From the cell containing the given text, extract its center point as (x, y) coordinate. 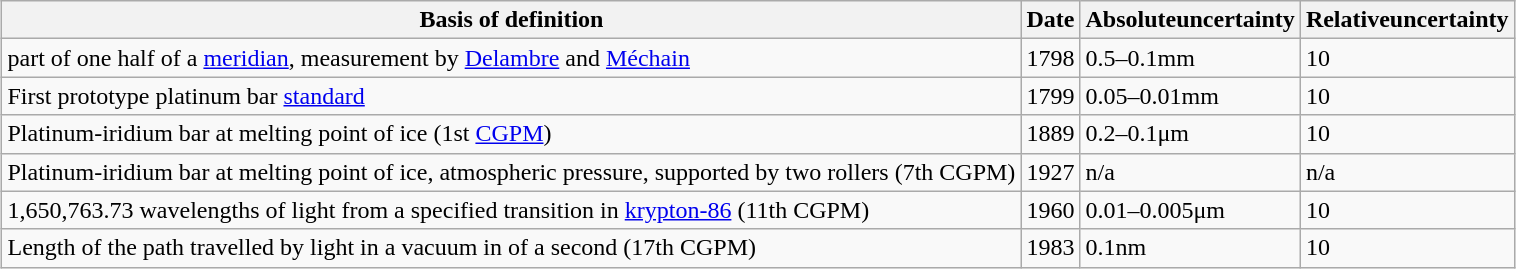
Basis of definition (512, 20)
1960 (1050, 210)
Platinum-iridium bar at melting point of ice (1st CGPM) (512, 134)
Platinum-iridium bar at melting point of ice, atmospheric pressure, supported by two rollers (7th CGPM) (512, 172)
Length of the path travelled by light in a vacuum in of a second (17th CGPM) (512, 248)
Absoluteuncertainty (1190, 20)
1,650,763.73 wavelengths of light from a specified transition in krypton-86 (11th CGPM) (512, 210)
0.5–0.1mm (1190, 58)
First prototype platinum bar standard (512, 96)
1889 (1050, 134)
0.2–0.1μm (1190, 134)
0.05–0.01mm (1190, 96)
1799 (1050, 96)
0.01–0.005μm (1190, 210)
0.1nm (1190, 248)
1927 (1050, 172)
1798 (1050, 58)
Date (1050, 20)
part of one half of a meridian, measurement by Delambre and Méchain (512, 58)
1983 (1050, 248)
Relativeuncertainty (1407, 20)
